For the text-containing cell, return its midpoint in [X, Y] coordinate format. 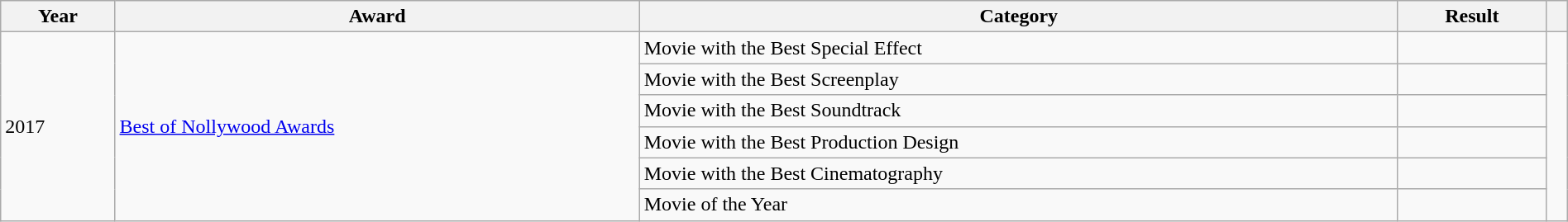
Movie with the Best Cinematography [1019, 173]
Year [58, 17]
Best of Nollywood Awards [377, 126]
Movie of the Year [1019, 205]
Category [1019, 17]
Movie with the Best Screenplay [1019, 79]
2017 [58, 126]
Movie with the Best Special Effect [1019, 48]
Award [377, 17]
Movie with the Best Soundtrack [1019, 111]
Result [1472, 17]
Movie with the Best Production Design [1019, 142]
